Find where the given text appears and provide that cell's center as (x, y) coordinate. 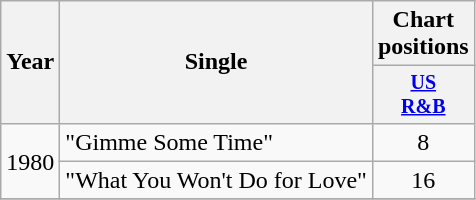
"Gimme Some Time" (216, 142)
Year (30, 62)
"What You Won't Do for Love" (216, 180)
1980 (30, 161)
USR&B (423, 94)
8 (423, 142)
Chart positions (423, 34)
Single (216, 62)
16 (423, 180)
